Locate the cell with the specified text and output its (X, Y) center coordinate. 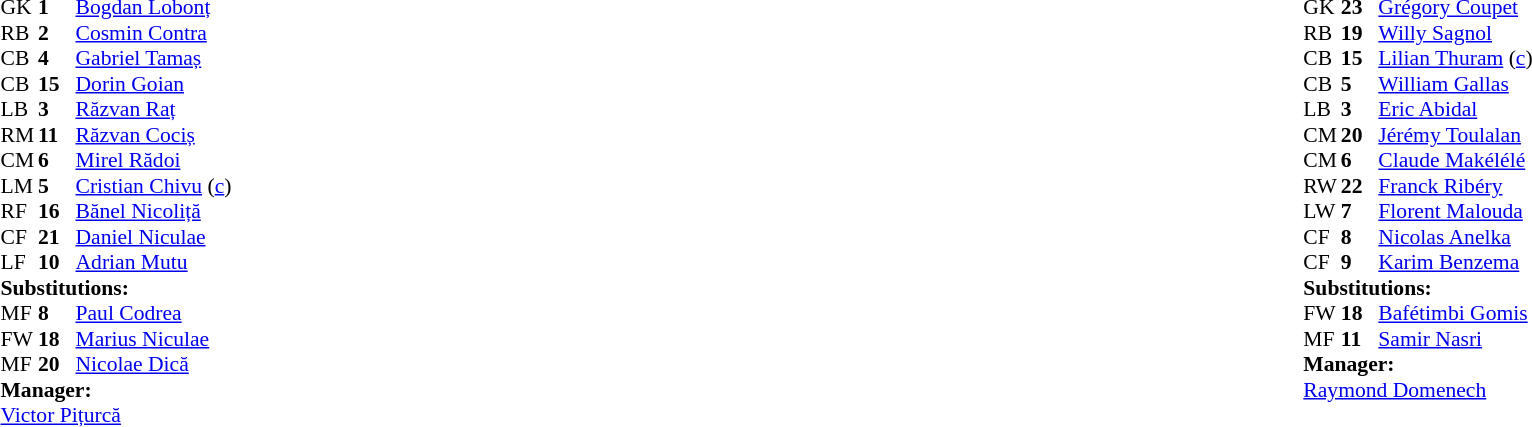
21 (57, 237)
Florent Malouda (1455, 211)
2 (57, 33)
LM (19, 186)
Willy Sagnol (1455, 33)
Răzvan Cociș (154, 135)
Jérémy Toulalan (1455, 135)
Marius Niculae (154, 339)
Eric Abidal (1455, 109)
Paul Codrea (154, 313)
William Gallas (1455, 84)
Bănel Nicoliță (154, 211)
Adrian Mutu (154, 263)
Raymond Domenech (1418, 390)
RF (19, 211)
Gabriel Tamaș (154, 59)
Nicolae Dică (154, 365)
Răzvan Raț (154, 109)
Cristian Chivu (c) (154, 186)
10 (57, 263)
Lilian Thuram (c) (1455, 59)
Karim Benzema (1455, 263)
7 (1360, 211)
Bafétimbi Gomis (1455, 313)
19 (1360, 33)
9 (1360, 263)
LF (19, 263)
4 (57, 59)
Daniel Niculae (154, 237)
Cosmin Contra (154, 33)
Nicolas Anelka (1455, 237)
Samir Nasri (1455, 339)
RW (1322, 186)
16 (57, 211)
RM (19, 135)
Mirel Rădoi (154, 161)
Claude Makélélé (1455, 161)
Dorin Goian (154, 84)
22 (1360, 186)
Franck Ribéry (1455, 186)
LW (1322, 211)
